Scan for the cell matching the given text and deliver its [x, y] coordinate at center. 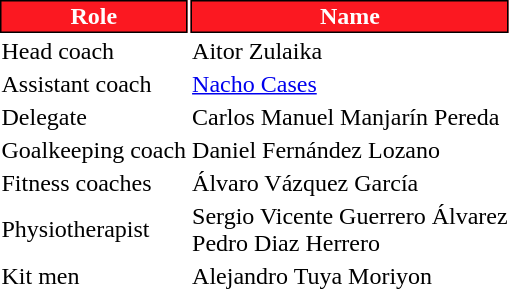
Fitness coaches [94, 183]
Role [94, 16]
Physiotherapist [94, 230]
Goalkeeping coach [94, 150]
Assistant coach [94, 84]
Head coach [94, 51]
Delegate [94, 117]
